Return the (x, y) coordinate for the center point of the cell that contains the specified text.  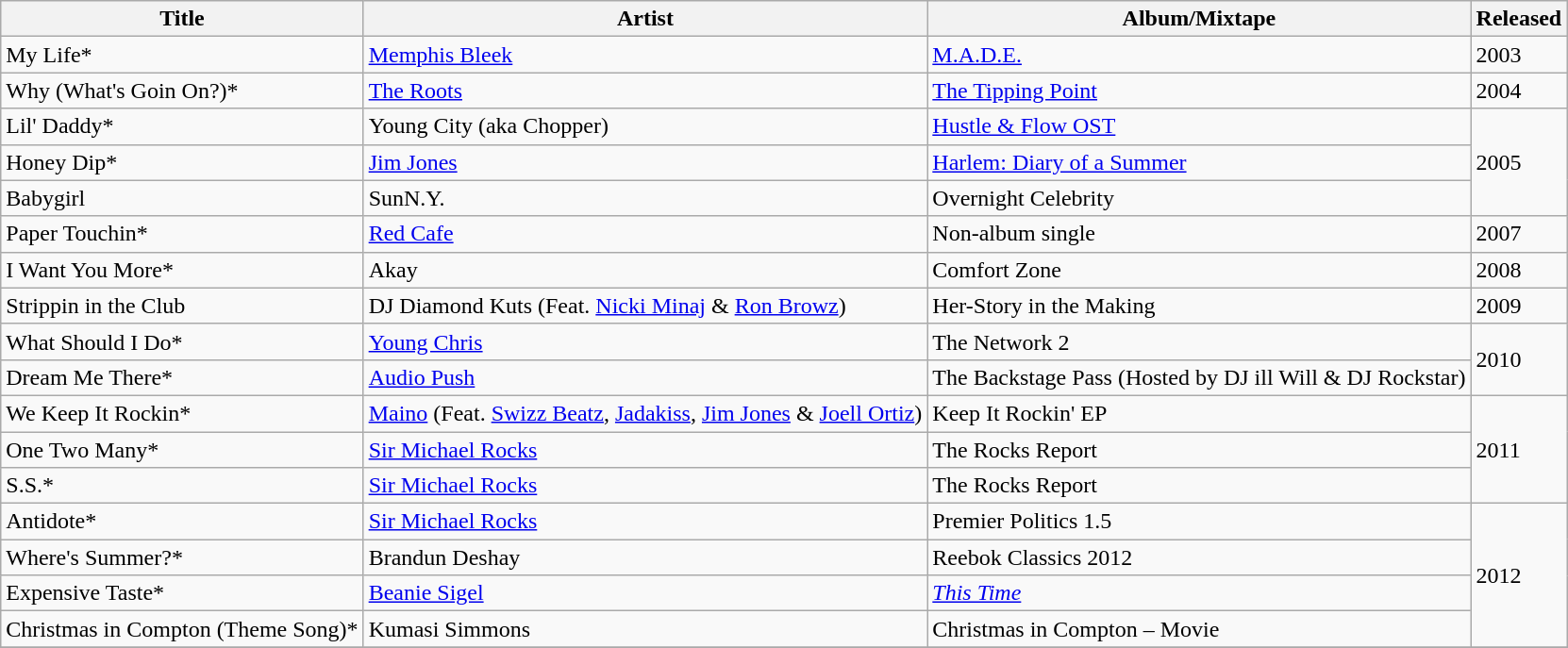
Audio Push (645, 377)
What Should I Do* (182, 341)
Christmas in Compton – Movie (1199, 629)
Strippin in the Club (182, 306)
We Keep It Rockin* (182, 413)
S.S.* (182, 486)
Brandun Deshay (645, 557)
Where's Summer?* (182, 557)
I Want You More* (182, 270)
The Roots (645, 91)
Memphis Bleek (645, 55)
2004 (1519, 91)
Why (What's Goin On?)* (182, 91)
Kumasi Simmons (645, 629)
Premier Politics 1.5 (1199, 522)
Title (182, 19)
Hustle & Flow OST (1199, 126)
2007 (1519, 234)
The Tipping Point (1199, 91)
M.A.D.E. (1199, 55)
Artist (645, 19)
Released (1519, 19)
Antidote* (182, 522)
DJ Diamond Kuts (Feat. Nicki Minaj & Ron Browz) (645, 306)
Red Cafe (645, 234)
The Backstage Pass (Hosted by DJ ill Will & DJ Rockstar) (1199, 377)
Non-album single (1199, 234)
Paper Touchin* (182, 234)
Reebok Classics 2012 (1199, 557)
2003 (1519, 55)
Akay (645, 270)
Dream Me There* (182, 377)
This Time (1199, 593)
Her-Story in the Making (1199, 306)
2008 (1519, 270)
Overnight Celebrity (1199, 198)
2011 (1519, 449)
2010 (1519, 359)
One Two Many* (182, 450)
SunN.Y. (645, 198)
Honey Dip* (182, 162)
2012 (1519, 575)
Beanie Sigel (645, 593)
Keep It Rockin' EP (1199, 413)
Jim Jones (645, 162)
2005 (1519, 162)
Lil' Daddy* (182, 126)
Album/Mixtape (1199, 19)
2009 (1519, 306)
My Life* (182, 55)
Young Chris (645, 341)
Maino (Feat. Swizz Beatz, Jadakiss, Jim Jones & Joell Ortiz) (645, 413)
The Network 2 (1199, 341)
Comfort Zone (1199, 270)
Babygirl (182, 198)
Harlem: Diary of a Summer (1199, 162)
Young City (aka Chopper) (645, 126)
Expensive Taste* (182, 593)
Christmas in Compton (Theme Song)* (182, 629)
